Capture the cell that displays the provided text and extract its [X, Y] central coordinate. 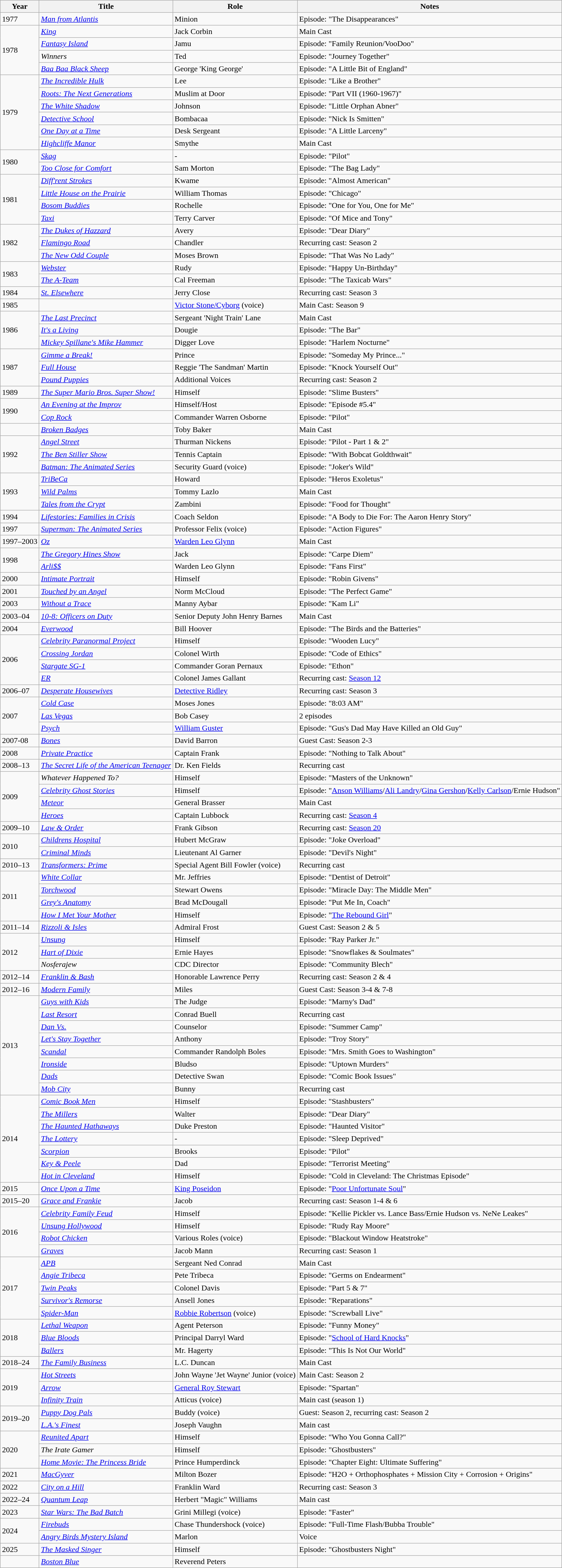
Principal Darryl Ward [235, 1338]
Tennis Captain [235, 454]
Dads [106, 1076]
Robbie Robertson (voice) [235, 1313]
Agent Peterson [235, 1325]
Reunited Apart [106, 1437]
The Super Mario Bros. Super Show! [106, 392]
The A-Team [106, 280]
Blue Bloods [106, 1338]
Episode: "Heros Exoletus" [430, 479]
Episode: "Family Reunion/VooDoo" [430, 44]
Guest: Season 2, recurring cast: Season 2 [430, 1412]
Episode: "Joker's Wild" [430, 467]
Episode: "Ghostbusters" [430, 1450]
Chandler [235, 243]
Celebrity Family Feud [106, 1213]
Survivor's Remorse [106, 1300]
1992 [20, 454]
Episode: "Nothing to Talk About" [430, 753]
2018–24 [20, 1363]
Episode: "Sleep Deprived" [430, 1138]
Episode: "Poor Unfortunate Soul" [430, 1189]
Miles [235, 989]
Episode: "Food for Thought" [430, 504]
Hot in Cleveland [106, 1176]
Detective Swan [235, 1076]
Comic Book Men [106, 1101]
Without a Trace [106, 604]
Highcliffe Manor [106, 143]
Episode: "8:03 AM" [430, 703]
Moses Brown [235, 255]
Guys with Kids [106, 1002]
Recurring cast: Season 1 [430, 1251]
Cop Rock [106, 417]
2006 [20, 660]
Touched by an Angel [106, 591]
Rochelle [235, 206]
Episode: "Summer Camp" [430, 1027]
2006–07 [20, 691]
Arrow [106, 1388]
Prince [235, 355]
2019–20 [20, 1419]
Prince Humperdinck [235, 1462]
Dr. Ken Fields [235, 766]
TriBeCa [106, 479]
Guest Cast: Season 3-4 & 7-8 [430, 989]
Episode: "Put Me In, Coach" [430, 902]
Victor Stone/Cyborg (voice) [235, 305]
Franklin Ward [235, 1487]
Jerry Close [235, 293]
Episode: "Kam Li" [430, 604]
Episode: "The Rebound Girl" [430, 915]
Dougie [235, 330]
Episode: "H2O + Orthophosphates + Mission City + Corrosion + Origins" [430, 1475]
Episode: "School of Hard Knocks" [430, 1338]
Let's Stay Together [106, 1039]
10-8: Officers on Duty [106, 616]
Oz [106, 541]
Bombacaa [235, 118]
Additional Voices [235, 380]
Ernie Hayes [235, 952]
Episode: "Little Orphan Abner" [430, 106]
Batman: The Animated Series [106, 467]
The Lottery [106, 1138]
The Incredible Hulk [106, 81]
Episode: "Marny's Dad" [430, 1002]
Taxi [106, 218]
2012–16 [20, 989]
Hot Streets [106, 1375]
Smythe [235, 143]
Scorpion [106, 1151]
Arli$$ [106, 566]
2009–10 [20, 828]
The Ben Stiller Show [106, 454]
Episode: "The Bag Lady" [430, 168]
Episode: "This Is Not Our World" [430, 1350]
Flamingo Road [106, 243]
Episode: "Mrs. Smith Goes to Washington" [430, 1052]
Episode: "Uptown Murders" [430, 1064]
Episode: "Who You Gonna Call?" [430, 1437]
Private Practice [106, 753]
Episode: "Community Blech" [430, 965]
Episode: "Ghostbusters Night" [430, 1549]
Episode: "Wooden Lucy" [430, 641]
Episode: "The Perfect Game" [430, 591]
Webster [106, 268]
Recurring cast: Season 12 [430, 678]
1987 [20, 367]
Anthony [235, 1039]
Bill Hoover [235, 629]
Avery [235, 230]
King [106, 31]
King Poseidon [235, 1189]
The Masked Singer [106, 1549]
William Guster [235, 728]
Key & Peele [106, 1164]
Episode: "Troy Story" [430, 1039]
The Irate Gamer [106, 1450]
Firebuds [106, 1524]
The New Odd Couple [106, 255]
Episode: "Stashbusters" [430, 1101]
Episode: "Harlem Nocturne" [430, 342]
Franklin & Bash [106, 977]
Bones [106, 740]
It's a Living [106, 330]
Norm McCloud [235, 591]
Episode: "Screwball Live" [430, 1313]
Desperate Housewives [106, 691]
Episode: "The Birds and the Batteries" [430, 629]
2012–14 [20, 977]
Jamu [235, 44]
Episode: "Full-Time Flash/Bubba Trouble" [430, 1524]
1994 [20, 516]
Grace and Frankie [106, 1201]
Episode: "That Was No Lady" [430, 255]
Episode: "Part 5 & 7" [430, 1288]
Mickey Spillane's Mike Hammer [106, 342]
Brad McDougall [235, 902]
2007-08 [20, 740]
Episode: "Like a Brother" [430, 81]
Voice [430, 1537]
Episode: "Ethon" [430, 666]
Bosom Buddies [106, 206]
Kwame [235, 181]
Admiral Frost [235, 927]
Honorable Lawrence Perry [235, 977]
Episode: "Part VII (1960-1967)" [430, 93]
Episode: "A Little Bit of England" [430, 69]
Main cast (season 1) [430, 1400]
Robot Chicken [106, 1238]
Episode: "Dentist of Detroit" [430, 877]
Ansell Jones [235, 1300]
Crossing Jordan [106, 653]
1983 [20, 274]
An Evening at the Improv [106, 405]
Too Close for Comfort [106, 168]
Colonel Wirth [235, 653]
Episode: "Action Figures" [430, 529]
2010 [20, 846]
Rudy [235, 268]
1997 [20, 529]
2022 [20, 1487]
Detective Ridley [235, 691]
2018 [20, 1338]
Unsung [106, 939]
Milton Bozer [235, 1475]
APB [106, 1263]
2022–24 [20, 1499]
Everwood [106, 629]
2008–13 [20, 766]
Twin Peaks [106, 1288]
Meteor [106, 803]
1997–2003 [20, 541]
Episode: "Funny Money" [430, 1325]
Episode: "The Taxicab Wars" [430, 280]
2014 [20, 1138]
Desk Sergeant [235, 131]
Reggie 'The Sandman' Martin [235, 367]
Baa Baa Black Sheep [106, 69]
2025 [20, 1549]
Cold Case [106, 703]
Moses Jones [235, 703]
Lee [235, 81]
2015–20 [20, 1201]
Law & Order [106, 828]
Jack [235, 554]
Home Movie: The Princess Bride [106, 1462]
2011 [20, 896]
Childrens Hospital [106, 840]
Recurring cast: Season 20 [430, 828]
Diff'rent Strokes [106, 181]
Minion [235, 19]
Transformers: Prime [106, 865]
Howard [235, 479]
Episode: "With Bobcat Goldthwait" [430, 454]
Ballers [106, 1350]
Senior Deputy John Henry Barnes [235, 616]
2012 [20, 952]
Atticus (voice) [235, 1400]
City on a Hill [106, 1487]
Spider-Man [106, 1313]
1984 [20, 293]
Intimate Portrait [106, 579]
1977 [20, 19]
Episode: "Nick Is Smitten" [430, 118]
2 episodes [430, 716]
Angel Street [106, 442]
Pete Tribeca [235, 1275]
Herbert "Magic" Williams [235, 1499]
Duke Preston [235, 1126]
Thurman Nickens [235, 442]
The Judge [235, 1002]
The Gregory Hines Show [106, 554]
Skag [106, 156]
Rizzoli & Isles [106, 927]
1979 [20, 112]
Colonel James Gallant [235, 678]
Gimme a Break! [106, 355]
Episode: "Slime Busters" [430, 392]
Episode: "Gus's Dad May Have Killed an Old Guy" [430, 728]
Angry Birds Mystery Island [106, 1537]
Mr. Hagerty [235, 1350]
Walter [235, 1114]
Captain Frank [235, 753]
Recurring cast: Season 2 & 4 [430, 977]
Toby Baker [235, 430]
Winners [106, 56]
Bob Casey [235, 716]
Episode: "Journey Together" [430, 56]
Counselor [235, 1027]
One Day at a Time [106, 131]
Episode: "Robin Givens" [430, 579]
Little House on the Prairie [106, 193]
The Dukes of Hazzard [106, 230]
Unsung Hollywood [106, 1226]
Man from Atlantis [106, 19]
Professor Felix (voice) [235, 529]
Episode: "Someday My Prince..." [430, 355]
Guest Cast: Season 2-3 [430, 740]
Pound Puppies [106, 380]
1989 [20, 392]
2013 [20, 1045]
Episode: "Chicago" [430, 193]
Star Wars: The Bad Batch [106, 1512]
Episode: "One for You, One for Me" [430, 206]
Infinity Train [106, 1400]
2021 [20, 1475]
Year [20, 7]
Reverend Peters [235, 1562]
Jack Corbin [235, 31]
1982 [20, 243]
2001 [20, 591]
Security Guard (voice) [235, 467]
2023 [20, 1512]
Episode: "Carpe Diem" [430, 554]
1993 [20, 492]
Torchwood [106, 890]
Colonel Davis [235, 1288]
2003–04 [20, 616]
Main Cast: Season 2 [430, 1375]
1985 [20, 305]
Boston Blue [106, 1562]
Lethal Weapon [106, 1325]
Detective School [106, 118]
Jacob [235, 1201]
Commander Randolph Boles [235, 1052]
Psych [106, 728]
CDC Director [235, 965]
George 'King George' [235, 69]
The Last Precinct [106, 317]
Recurring cast: Season 4 [430, 815]
Roots: The Next Generations [106, 93]
Celebrity Ghost Stories [106, 790]
Chase Thundershock (voice) [235, 1524]
Main Cast: Season 9 [430, 305]
Episode: "Cold in Cleveland: The Christmas Episode" [430, 1176]
Notes [430, 7]
Recurring cast: Season 1-4 & 6 [430, 1201]
Episode: "Comic Book Issues" [430, 1076]
Role [235, 7]
2011–14 [20, 927]
Episode: "Episode #5.4" [430, 405]
1990 [20, 411]
Criminal Minds [106, 852]
Episode: "Spartan" [430, 1388]
Modern Family [106, 989]
2007 [20, 716]
Episode: "Snowflakes & Soulmates" [430, 952]
2017 [20, 1288]
William Thomas [235, 193]
Hubert McGraw [235, 840]
Superman: The Animated Series [106, 529]
Episode: "Joke Overload" [430, 840]
Tales from the Crypt [106, 504]
1998 [20, 560]
Wild Palms [106, 492]
Episode: "Masters of the Unknown" [430, 778]
Nosferajew [106, 965]
Title [106, 7]
Johnson [235, 106]
Sergeant Ned Conrad [235, 1263]
Episode: "Kellie Pickler vs. Lance Bass/Ernie Hudson vs. NeNe Leakes" [430, 1213]
Episode: "Almost American" [430, 181]
General Brasser [235, 803]
Captain Lubbock [235, 815]
The Secret Life of the American Teenager [106, 766]
Once Upon a Time [106, 1189]
Episode: "Fans First" [430, 566]
Fantasy Island [106, 44]
L.A.'s Finest [106, 1425]
Stargate SG-1 [106, 666]
Digger Love [235, 342]
Episode: "The Disappearances" [430, 19]
MacGyver [106, 1475]
Episode: "Rudy Ray Moore" [430, 1226]
Jacob Mann [235, 1251]
Episode: "Knock Yourself Out" [430, 367]
Episode: "A Little Larceny" [430, 131]
Grini Millegi (voice) [235, 1512]
The White Shadow [106, 106]
2020 [20, 1450]
1978 [20, 50]
Commander Warren Osborne [235, 417]
Bludso [235, 1064]
Full House [106, 367]
Tommy Lazlo [235, 492]
1980 [20, 162]
Dad [235, 1164]
Episode: "Haunted Visitor" [430, 1126]
Puppy Dog Pals [106, 1412]
2004 [20, 629]
Conrad Buell [235, 1014]
Last Resort [106, 1014]
2010–13 [20, 865]
Episode: "The Bar" [430, 330]
2000 [20, 579]
Celebrity Paranormal Project [106, 641]
Brooks [235, 1151]
Las Vegas [106, 716]
1981 [20, 199]
Guest Cast: Season 2 & 5 [430, 927]
Episode: "Blackout Window Heatstroke" [430, 1238]
L.C. Duncan [235, 1363]
Commander Goran Pernaux [235, 666]
Episode: "Code of Ethics" [430, 653]
Mob City [106, 1089]
Episode: "A Body to Die For: The Aaron Henry Story" [430, 516]
The Haunted Hathaways [106, 1126]
Lifestories: Families in Crisis [106, 516]
Episode: "Pilot - Part 1 & 2" [430, 442]
Muslim at Door [235, 93]
Lieutenant Al Garner [235, 852]
2009 [20, 797]
2008 [20, 753]
David Barron [235, 740]
2016 [20, 1232]
Various Roles (voice) [235, 1238]
2003 [20, 604]
Special Agent Bill Fowler (voice) [235, 865]
Manny Aybar [235, 604]
Ironside [106, 1064]
Stewart Owens [235, 890]
2015 [20, 1189]
Episode: "Reparations" [430, 1300]
St. Elsewhere [106, 293]
John Wayne 'Jet Wayne' Junior (voice) [235, 1375]
Episode: "Faster" [430, 1512]
Sam Morton [235, 168]
Joseph Vaughn [235, 1425]
Coach Seldon [235, 516]
Buddy (voice) [235, 1412]
Mr. Jeffries [235, 877]
General Roy Stewart [235, 1388]
2024 [20, 1530]
The Millers [106, 1114]
Graves [106, 1251]
Marlon [235, 1537]
Angie Tribeca [106, 1275]
The Family Business [106, 1363]
Terry Carver [235, 218]
Episode: "Happy Un-Birthday" [430, 268]
Heroes [106, 815]
Episode: "Germs on Endearment" [430, 1275]
Episode: "Chapter Eight: Ultimate Suffering" [430, 1462]
Ted [235, 56]
Quantum Leap [106, 1499]
Hart of Dixie [106, 952]
White Collar [106, 877]
1986 [20, 330]
Episode: "Of Mice and Tony" [430, 218]
How I Met Your Mother [106, 915]
Himself/Host [235, 405]
Bunny [235, 1089]
Sergeant 'Night Train' Lane [235, 317]
ER [106, 678]
Zambini [235, 504]
Cal Freeman [235, 280]
Episode: "Ray Parker Jr." [430, 939]
Episode: "Miracle Day: The Middle Men" [430, 890]
Frank Gibson [235, 828]
2019 [20, 1388]
Scandal [106, 1052]
Episode: "Terrorist Meeting" [430, 1164]
Grey's Anatomy [106, 902]
Episode: "Devil's Night" [430, 852]
Dan Vs. [106, 1027]
Broken Badges [106, 430]
Episode: "Anson Williams/Ali Landry/Gina Gershon/Kelly Carlson/Ernie Hudson" [430, 790]
Whatever Happened To? [106, 778]
